Return (X, Y) of the center of cell containing provided text 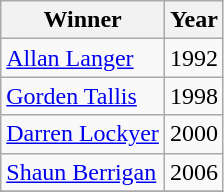
Shaun Berrigan (83, 172)
2000 (194, 134)
Darren Lockyer (83, 134)
Gorden Tallis (83, 96)
Year (194, 20)
2006 (194, 172)
1992 (194, 58)
Allan Langer (83, 58)
1998 (194, 96)
Winner (83, 20)
